Scan for the cell matching the given text and deliver its [x, y] coordinate at center. 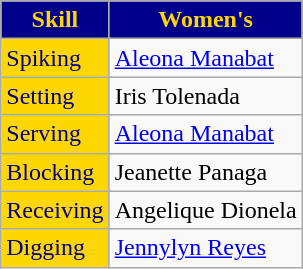
Setting [55, 96]
Receiving [55, 210]
Iris Tolenada [206, 96]
Jeanette Panaga [206, 172]
Skill [55, 20]
Spiking [55, 58]
Angelique Dionela [206, 210]
Blocking [55, 172]
Jennylyn Reyes [206, 248]
Serving [55, 134]
Digging [55, 248]
Women's [206, 20]
